Search for the cell housing the specified text and yield its [x, y] center coordinate. 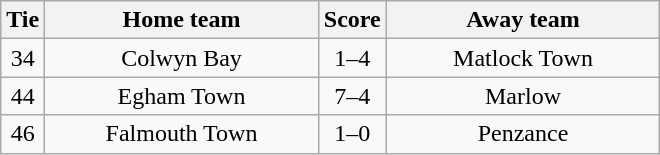
Marlow [523, 96]
46 [23, 134]
1–4 [352, 58]
Score [352, 20]
Egham Town [182, 96]
Colwyn Bay [182, 58]
Away team [523, 20]
Falmouth Town [182, 134]
1–0 [352, 134]
Tie [23, 20]
Matlock Town [523, 58]
44 [23, 96]
7–4 [352, 96]
Home team [182, 20]
34 [23, 58]
Penzance [523, 134]
